Provide the [x, y] coordinate of the cell's center where the given text is located.  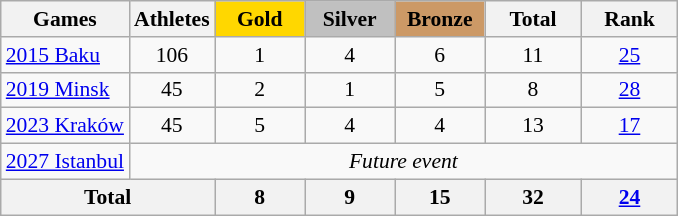
2019 Minsk [65, 90]
2027 Istanbul [65, 162]
Rank [630, 19]
13 [534, 126]
106 [172, 55]
2015 Baku [65, 55]
9 [350, 197]
17 [630, 126]
28 [630, 90]
32 [534, 197]
11 [534, 55]
2023 Kraków [65, 126]
24 [630, 197]
Bronze [440, 19]
Silver [350, 19]
2 [260, 90]
Games [65, 19]
Athletes [172, 19]
Gold [260, 19]
Future event [404, 162]
25 [630, 55]
6 [440, 55]
15 [440, 197]
